Detect which cell encompasses the target text, then output its (X, Y) center coordinate. 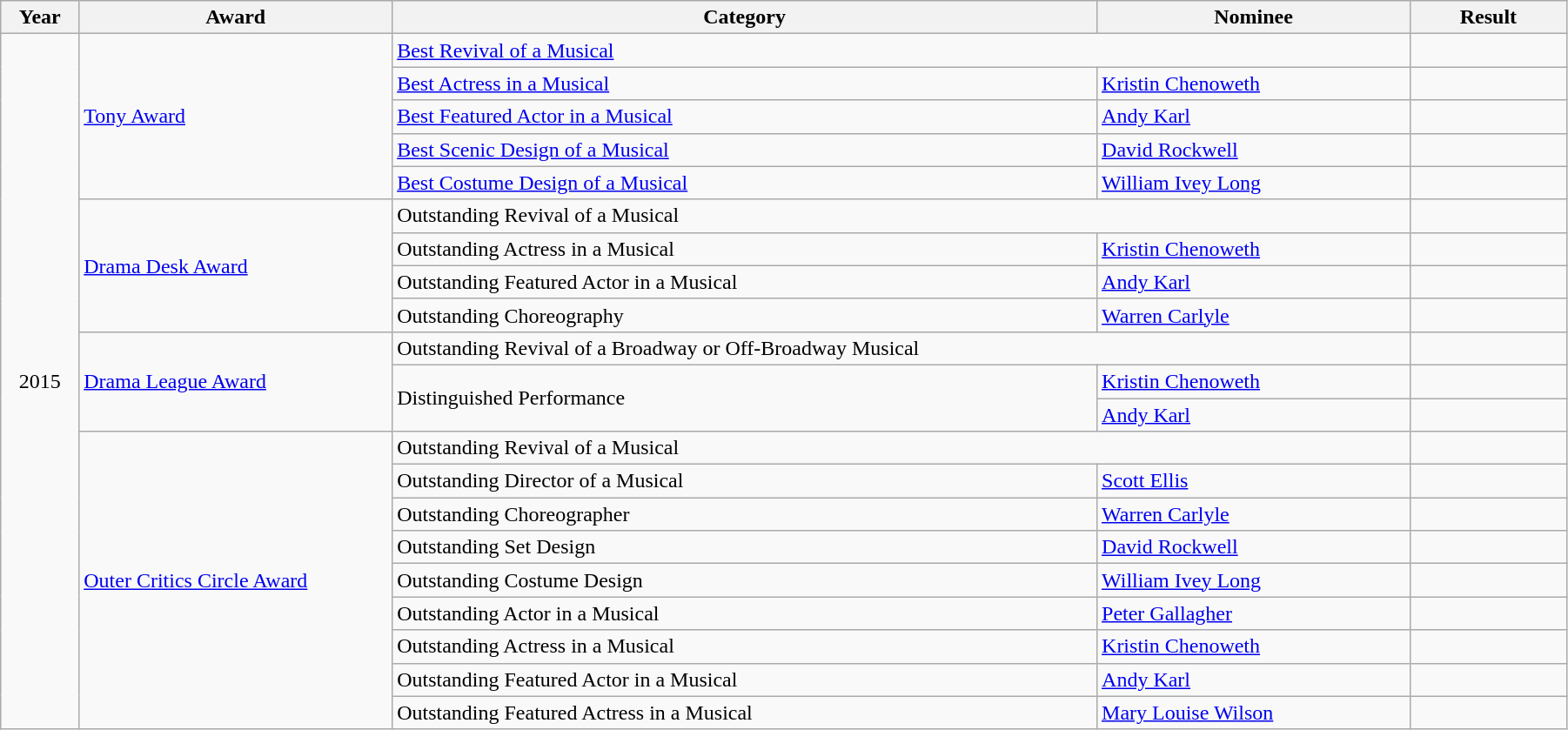
Outstanding Choreographer (745, 514)
Outstanding Featured Actress in a Musical (745, 713)
Best Revival of a Musical (901, 50)
2015 (40, 381)
Best Actress in a Musical (745, 84)
Year (40, 17)
Peter Gallagher (1254, 613)
Award (236, 17)
Scott Ellis (1254, 481)
Outstanding Set Design (745, 547)
Drama Desk Award (236, 265)
Best Costume Design of a Musical (745, 183)
Outer Critics Circle Award (236, 581)
Best Scenic Design of a Musical (745, 150)
Mary Louise Wilson (1254, 713)
Tony Award (236, 117)
Outstanding Costume Design (745, 580)
Nominee (1254, 17)
Best Featured Actor in a Musical (745, 117)
Distinguished Performance (745, 398)
Outstanding Revival of a Broadway or Off-Broadway Musical (901, 348)
Outstanding Director of a Musical (745, 481)
Drama League Award (236, 381)
Outstanding Choreography (745, 315)
Outstanding Actor in a Musical (745, 613)
Result (1488, 17)
Category (745, 17)
